Scan for the cell matching the given text and deliver its (X, Y) coordinate at center. 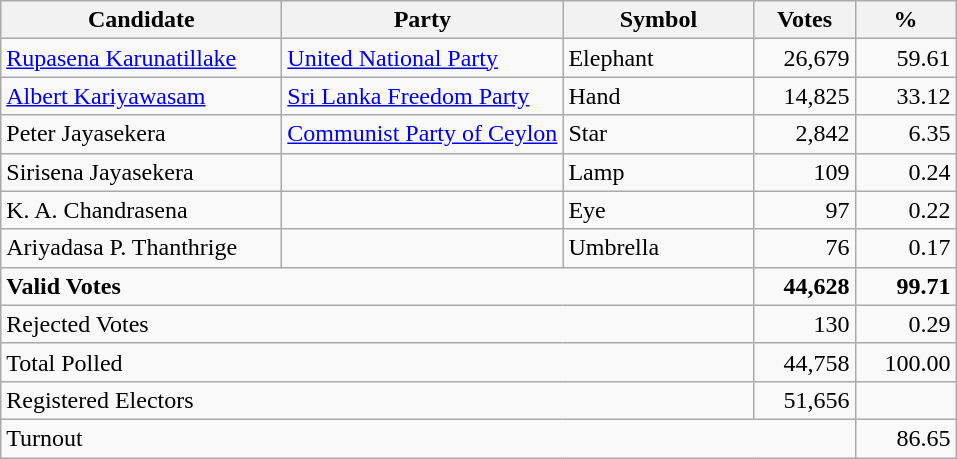
Votes (804, 20)
Turnout (428, 438)
Rejected Votes (378, 324)
Hand (658, 96)
% (906, 20)
Registered Electors (378, 400)
0.29 (906, 324)
Sri Lanka Freedom Party (422, 96)
Communist Party of Ceylon (422, 134)
K. A. Chandrasena (142, 210)
99.71 (906, 286)
Rupasena Karunatillake (142, 58)
Valid Votes (378, 286)
Candidate (142, 20)
100.00 (906, 362)
59.61 (906, 58)
26,679 (804, 58)
97 (804, 210)
109 (804, 172)
Lamp (658, 172)
Total Polled (378, 362)
Party (422, 20)
Symbol (658, 20)
Eye (658, 210)
Sirisena Jayasekera (142, 172)
0.17 (906, 248)
0.24 (906, 172)
76 (804, 248)
Ariyadasa P. Thanthrige (142, 248)
Albert Kariyawasam (142, 96)
86.65 (906, 438)
Peter Jayasekera (142, 134)
0.22 (906, 210)
6.35 (906, 134)
14,825 (804, 96)
44,628 (804, 286)
United National Party (422, 58)
51,656 (804, 400)
Elephant (658, 58)
Umbrella (658, 248)
44,758 (804, 362)
Star (658, 134)
33.12 (906, 96)
130 (804, 324)
2,842 (804, 134)
